Return the (X, Y) coordinate for the center point of the cell that contains the specified text.  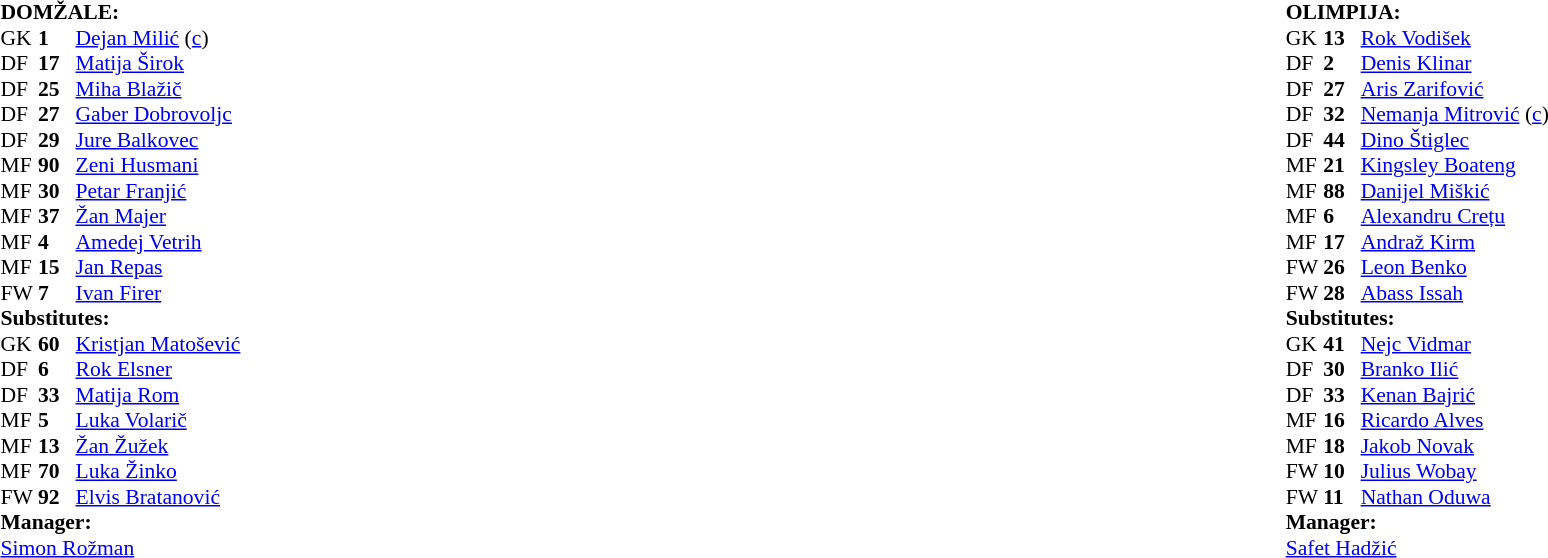
16 (1342, 421)
DOMŽALE: (120, 13)
Jan Repas (158, 267)
18 (1342, 446)
Rok Elsner (158, 369)
10 (1342, 471)
2 (1342, 63)
4 (57, 242)
Luka Volarič (158, 421)
Žan Žužek (158, 446)
90 (57, 165)
26 (1342, 267)
29 (57, 140)
Kristjan Matošević (158, 344)
44 (1342, 140)
60 (57, 344)
7 (57, 293)
Gaber Dobrovoljc (158, 115)
5 (57, 421)
88 (1342, 191)
28 (1342, 293)
Amedej Vetrih (158, 242)
Elvis Bratanović (158, 497)
70 (57, 471)
Dejan Milić (c) (158, 38)
Matija Rom (158, 395)
11 (1342, 497)
32 (1342, 115)
15 (57, 267)
1 (57, 38)
Ivan Firer (158, 293)
Petar Franjić (158, 191)
Matija Širok (158, 63)
Žan Majer (158, 217)
Jure Balkovec (158, 140)
Substitutes: (120, 319)
Miha Blažič (158, 89)
21 (1342, 165)
Manager: (120, 523)
37 (57, 217)
Zeni Husmani (158, 165)
Luka Žinko (158, 471)
92 (57, 497)
41 (1342, 344)
25 (57, 89)
